Return (X, Y) of the center of cell containing provided text 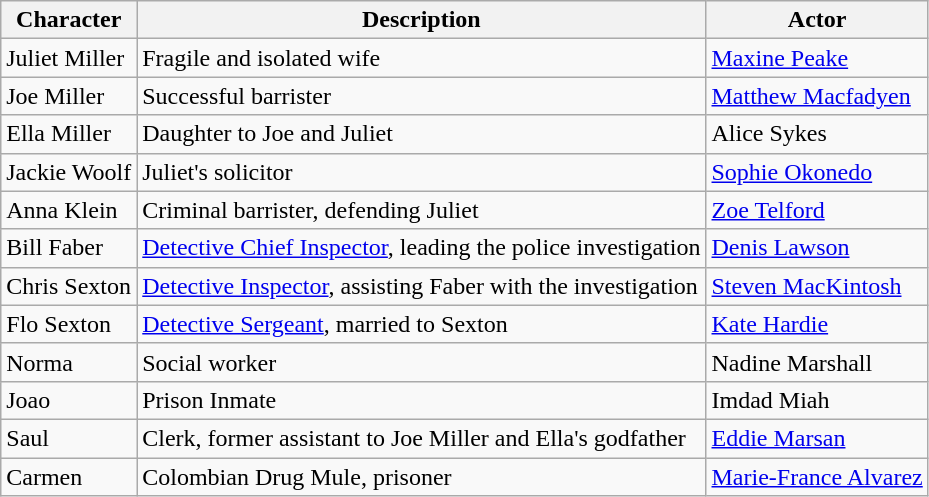
Joao (69, 400)
Ella Miller (69, 134)
Social worker (422, 362)
Joe Miller (69, 96)
Prison Inmate (422, 400)
Detective Sergeant, married to Sexton (422, 324)
Jackie Woolf (69, 172)
Nadine Marshall (817, 362)
Anna Klein (69, 210)
Imdad Miah (817, 400)
Maxine Peake (817, 58)
Daughter to Joe and Juliet (422, 134)
Chris Sexton (69, 286)
Clerk, former assistant to Joe Miller and Ella's godfather (422, 438)
Marie-France Alvarez (817, 477)
Description (422, 20)
Carmen (69, 477)
Norma (69, 362)
Criminal barrister, defending Juliet (422, 210)
Eddie Marsan (817, 438)
Bill Faber (69, 248)
Successful barrister (422, 96)
Sophie Okonedo (817, 172)
Zoe Telford (817, 210)
Actor (817, 20)
Detective Inspector, assisting Faber with the investigation (422, 286)
Juliet's solicitor (422, 172)
Juliet Miller (69, 58)
Denis Lawson (817, 248)
Character (69, 20)
Alice Sykes (817, 134)
Fragile and isolated wife (422, 58)
Detective Chief Inspector, leading the police investigation (422, 248)
Steven MacKintosh (817, 286)
Matthew Macfadyen (817, 96)
Colombian Drug Mule, prisoner (422, 477)
Kate Hardie (817, 324)
Flo Sexton (69, 324)
Saul (69, 438)
